Output the (x, y) coordinate of the center of the cell containing the given text.  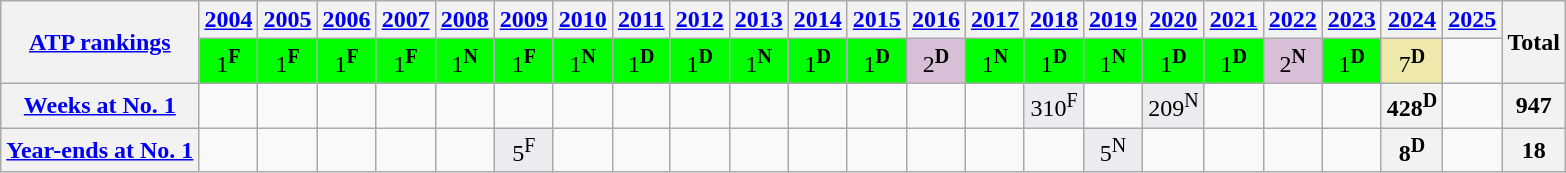
310F (1054, 106)
2013 (758, 20)
7D (1412, 62)
2021 (1234, 20)
2012 (700, 20)
2007 (406, 20)
428D (1412, 106)
2011 (641, 20)
2005 (288, 20)
2008 (464, 20)
2D (936, 62)
2019 (1114, 20)
2004 (228, 20)
2016 (936, 20)
8D (1412, 150)
Weeks at No. 1 (100, 106)
2006 (346, 20)
209N (1174, 106)
5F (524, 150)
ATP rankings (100, 42)
2023 (1352, 20)
2017 (994, 20)
2N (1292, 62)
5N (1114, 150)
2009 (524, 20)
2015 (876, 20)
2024 (1412, 20)
947 (1534, 106)
Total (1534, 42)
2022 (1292, 20)
Year-ends at No. 1 (100, 150)
2020 (1174, 20)
2010 (582, 20)
2025 (1472, 20)
2014 (818, 20)
2018 (1054, 20)
18 (1534, 150)
